For the text-containing cell, return its midpoint in (X, Y) coordinate format. 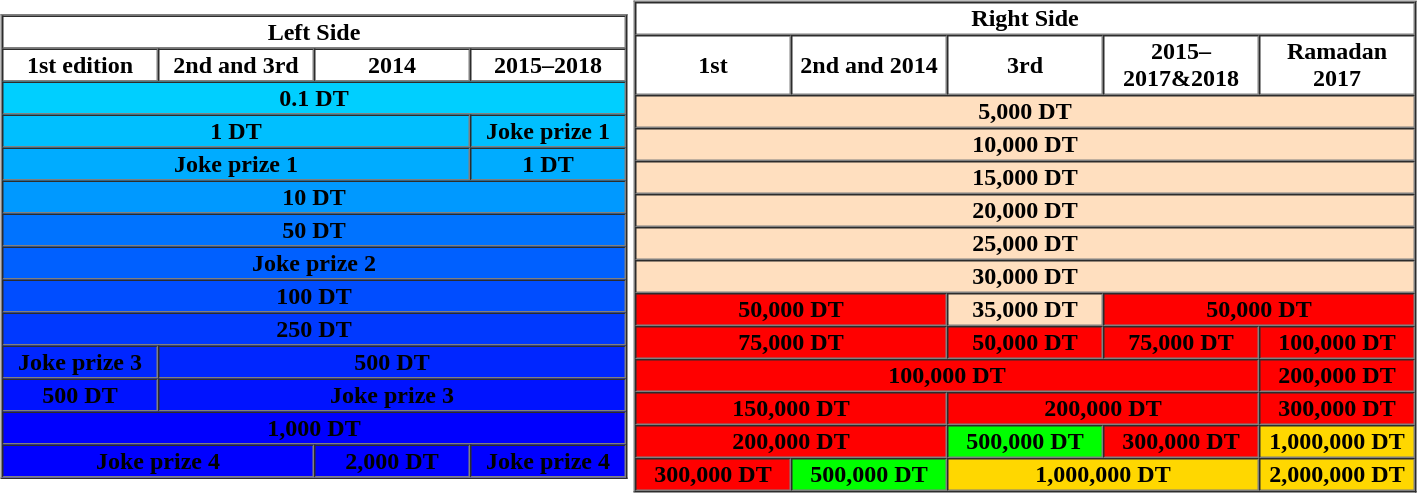
2nd and 2014 (869, 65)
Joke prize 2 (314, 262)
2015–2018 (548, 64)
50 DT (314, 230)
3rd (1025, 65)
25,000 DT (1025, 244)
10 DT (314, 196)
2nd and 3rd (236, 64)
5,000 DT (1025, 112)
250 DT (314, 328)
2014 (392, 64)
1st edition (80, 64)
2015–2017&2018 (1181, 65)
0.1 DT (314, 98)
15,000 DT (1025, 178)
10,000 DT (1025, 144)
30,000 DT (1025, 276)
100 DT (314, 296)
35,000 DT (1025, 310)
1,000 DT (314, 428)
1st (713, 65)
20,000 DT (1025, 210)
150,000 DT (791, 408)
Ramadan 2017 (1337, 65)
2,000 DT (392, 460)
Right Side (1025, 18)
2,000,000 DT (1337, 474)
Left Side (314, 32)
